Output the [x, y] coordinate of the center of the cell containing the given text.  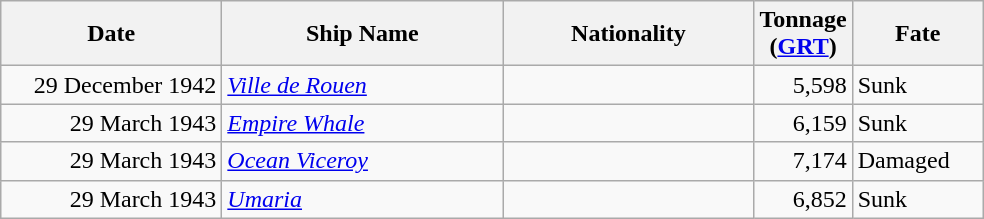
Damaged [918, 161]
Ville de Rouen [362, 85]
Nationality [628, 34]
29 December 1942 [112, 85]
Ocean Viceroy [362, 161]
7,174 [803, 161]
5,598 [803, 85]
Empire Whale [362, 123]
Tonnage(GRT) [803, 34]
Fate [918, 34]
6,852 [803, 199]
Date [112, 34]
6,159 [803, 123]
Umaria [362, 199]
Ship Name [362, 34]
